Extract the (x, y) coordinate from the center of the cell holding the provided text.  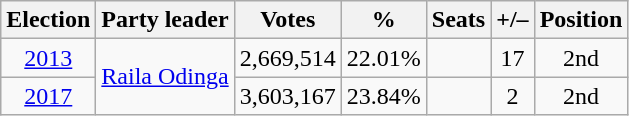
Position (581, 20)
3,603,167 (288, 96)
Raila Odinga (165, 77)
2,669,514 (288, 58)
2017 (48, 96)
+/– (512, 20)
Seats (458, 20)
Votes (288, 20)
22.01% (384, 58)
Party leader (165, 20)
17 (512, 58)
Election (48, 20)
2013 (48, 58)
23.84% (384, 96)
2 (512, 96)
% (384, 20)
